Search for the cell housing the specified text and yield its [X, Y] center coordinate. 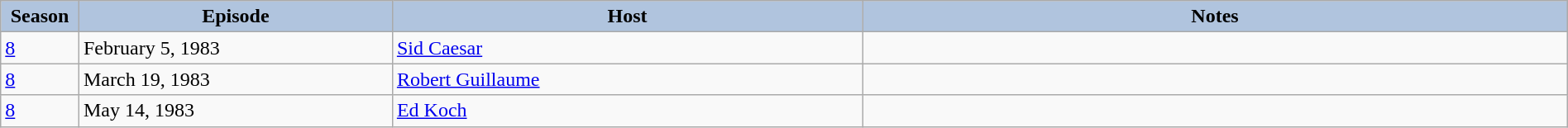
Ed Koch [627, 111]
Season [40, 17]
Host [627, 17]
May 14, 1983 [235, 111]
Notes [1216, 17]
Robert Guillaume [627, 79]
Sid Caesar [627, 48]
Episode [235, 17]
February 5, 1983 [235, 48]
March 19, 1983 [235, 79]
